Return [x, y] of the center of cell containing provided text 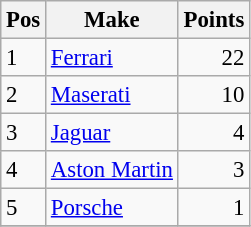
Ferrari [112, 58]
Porsche [112, 208]
Maserati [112, 95]
5 [24, 208]
Make [112, 20]
10 [214, 95]
Jaguar [112, 133]
22 [214, 58]
Aston Martin [112, 170]
Points [214, 20]
2 [24, 95]
Pos [24, 20]
